Output the [x, y] coordinate of the center of the cell containing the given text.  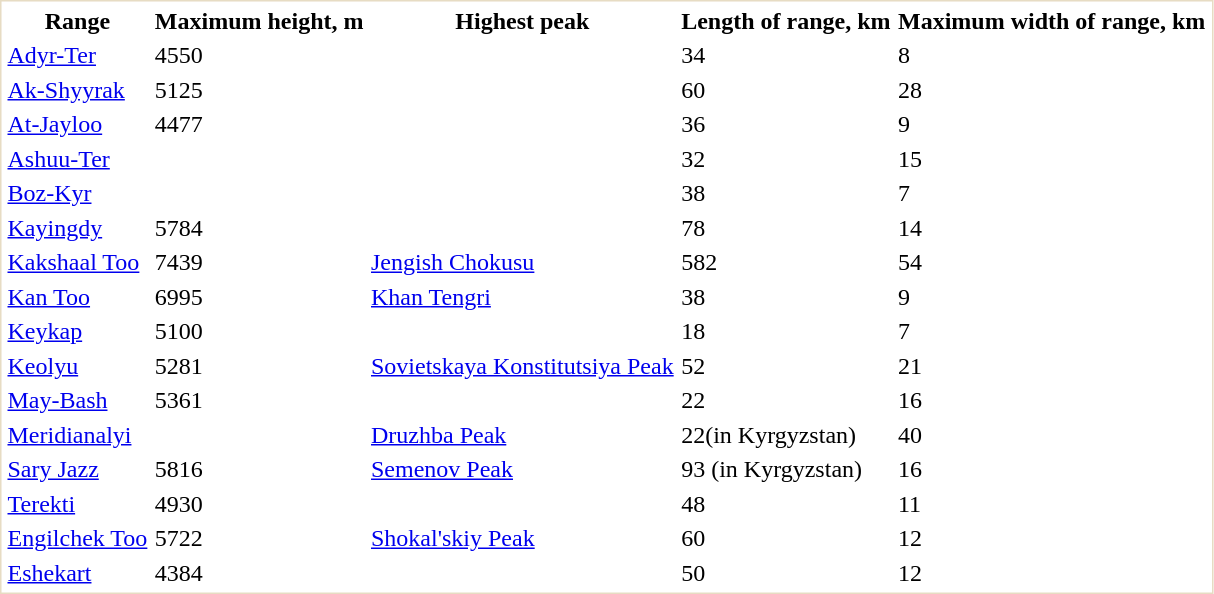
Ashuu-Ter [78, 159]
Sary Jazz [78, 469]
4477 [259, 125]
Boz-Kyr [78, 193]
5100 [259, 331]
Kayingdy [78, 228]
Kan Too [78, 297]
34 [786, 55]
28 [1052, 90]
Length of range, km [786, 21]
21 [1052, 366]
5784 [259, 228]
78 [786, 228]
22 [786, 401]
4384 [259, 573]
52 [786, 366]
Eshekart [78, 573]
14 [1052, 228]
Keolyu [78, 366]
Shokal'skiy Peak [523, 539]
Terekti [78, 504]
93 (in Kyrgyzstan) [786, 469]
40 [1052, 435]
Khan Tengri [523, 297]
582 [786, 263]
Sovietskaya Konstitutsiya Peak [523, 366]
48 [786, 504]
Range [78, 21]
Ak-Shyyrak [78, 90]
5281 [259, 366]
Kakshaal Too [78, 263]
36 [786, 125]
22(in Kyrgyzstan) [786, 435]
8 [1052, 55]
Druzhba Peak [523, 435]
4550 [259, 55]
50 [786, 573]
32 [786, 159]
May-Bash [78, 401]
11 [1052, 504]
18 [786, 331]
At-Jayloo [78, 125]
Engilchek Too [78, 539]
5125 [259, 90]
54 [1052, 263]
5722 [259, 539]
15 [1052, 159]
Maximum width of range, km [1052, 21]
7439 [259, 263]
6995 [259, 297]
Meridianalyi [78, 435]
Highest peak [523, 21]
Keykap [78, 331]
4930 [259, 504]
Adyr-Ter [78, 55]
Jengish Chokusu [523, 263]
5361 [259, 401]
5816 [259, 469]
Semenov Peak [523, 469]
Maximum height, m [259, 21]
